Identify which cell holds the provided text, then report its (x, y) central coordinate. 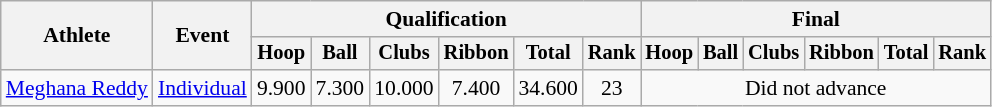
34.600 (548, 88)
Qualification (446, 19)
23 (612, 88)
7.400 (476, 88)
Final (815, 19)
Athlete (77, 36)
Individual (202, 88)
9.900 (282, 88)
7.300 (340, 88)
Event (202, 36)
Meghana Reddy (77, 88)
10.000 (404, 88)
Did not advance (815, 88)
